From the cell containing the given text, extract its center point as [x, y] coordinate. 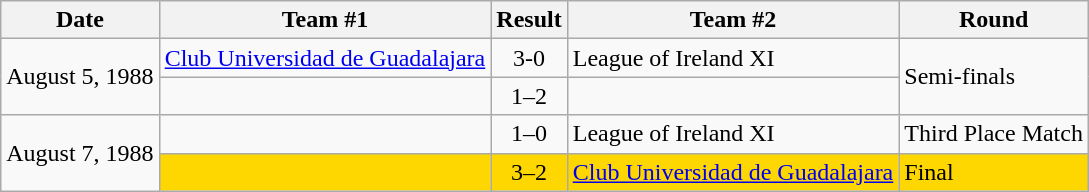
1–2 [529, 96]
Team #2 [733, 20]
3–2 [529, 172]
Round [994, 20]
Final [994, 172]
Semi-finals [994, 77]
1–0 [529, 134]
August 5, 1988 [80, 77]
Date [80, 20]
Third Place Match [994, 134]
Result [529, 20]
3-0 [529, 58]
Team #1 [325, 20]
August 7, 1988 [80, 153]
